Detect which cell encompasses the target text, then output its [X, Y] center coordinate. 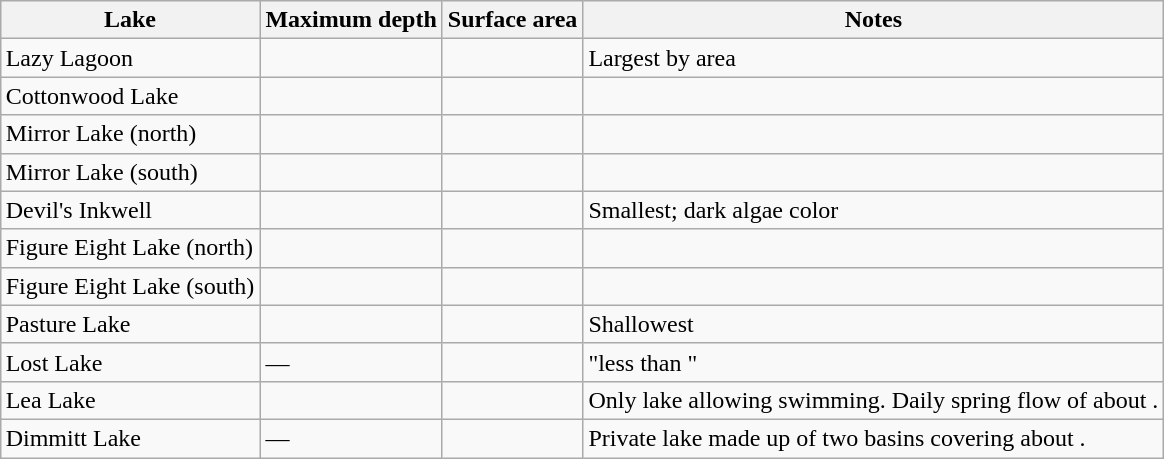
Devil's Inkwell [130, 210]
Figure Eight Lake (south) [130, 286]
Smallest; dark algae color [874, 210]
Maximum depth [351, 20]
Private lake made up of two basins covering about . [874, 438]
Notes [874, 20]
"less than " [874, 362]
Figure Eight Lake (north) [130, 248]
Dimmitt Lake [130, 438]
Only lake allowing swimming. Daily spring flow of about . [874, 400]
Pasture Lake [130, 324]
Mirror Lake (south) [130, 172]
Lost Lake [130, 362]
Lazy Lagoon [130, 58]
Lake [130, 20]
Mirror Lake (north) [130, 134]
Cottonwood Lake [130, 96]
Largest by area [874, 58]
Surface area [512, 20]
Lea Lake [130, 400]
Shallowest [874, 324]
